Scan for the cell matching the given text and deliver its [x, y] coordinate at center. 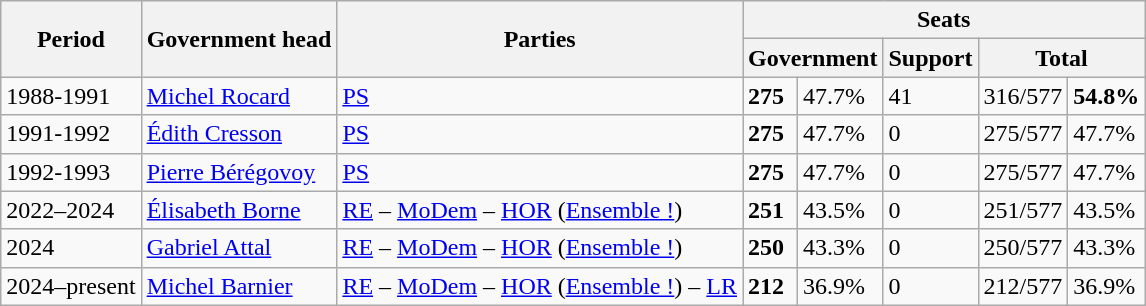
250 [770, 248]
Seats [944, 20]
2024 [71, 248]
1991-1992 [71, 134]
251/577 [1023, 210]
Support [930, 58]
Parties [540, 39]
1988-1991 [71, 96]
251 [770, 210]
Michel Barnier [239, 286]
Pierre Bérégovoy [239, 172]
RE – MoDem – HOR (Ensemble !) – LR [540, 286]
250/577 [1023, 248]
2024–present [71, 286]
212 [770, 286]
212/577 [1023, 286]
54.8% [1106, 96]
Élisabeth Borne [239, 210]
316/577 [1023, 96]
Michel Rocard [239, 96]
Gabriel Attal [239, 248]
Government [813, 58]
Édith Cresson [239, 134]
Period [71, 39]
1992-1993 [71, 172]
41 [930, 96]
2022–2024 [71, 210]
Government head [239, 39]
Total [1062, 58]
